Capture the cell that displays the provided text and extract its (X, Y) central coordinate. 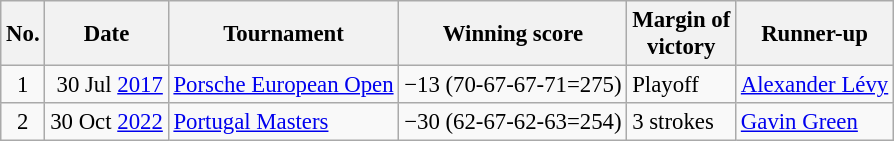
No. (23, 34)
Date (106, 34)
Tournament (284, 34)
Porsche European Open (284, 85)
Alexander Lévy (815, 85)
Margin ofvictory (682, 34)
−13 (70-67-67-71=275) (513, 85)
Playoff (682, 85)
1 (23, 85)
3 strokes (682, 122)
Runner-up (815, 34)
−30 (62-67-62-63=254) (513, 122)
30 Jul 2017 (106, 85)
Gavin Green (815, 122)
Winning score (513, 34)
2 (23, 122)
Portugal Masters (284, 122)
30 Oct 2022 (106, 122)
